Provide the [x, y] coordinate of the cell's center where the given text is located.  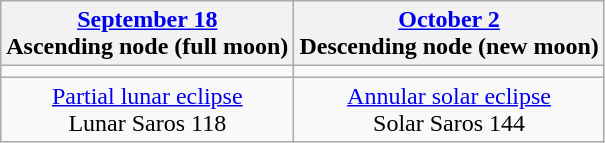
October 2Descending node (new moon) [449, 34]
Annular solar eclipseSolar Saros 144 [449, 110]
September 18Ascending node (full moon) [148, 34]
Partial lunar eclipseLunar Saros 118 [148, 110]
